Locate the cell with the specified text and output its [x, y] center coordinate. 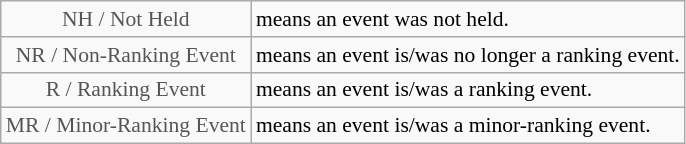
means an event was not held. [468, 19]
NH / Not Held [126, 19]
means an event is/was a ranking event. [468, 90]
means an event is/was no longer a ranking event. [468, 55]
means an event is/was a minor-ranking event. [468, 126]
MR / Minor-Ranking Event [126, 126]
NR / Non-Ranking Event [126, 55]
R / Ranking Event [126, 90]
